Identify which cell holds the provided text, then report its (X, Y) central coordinate. 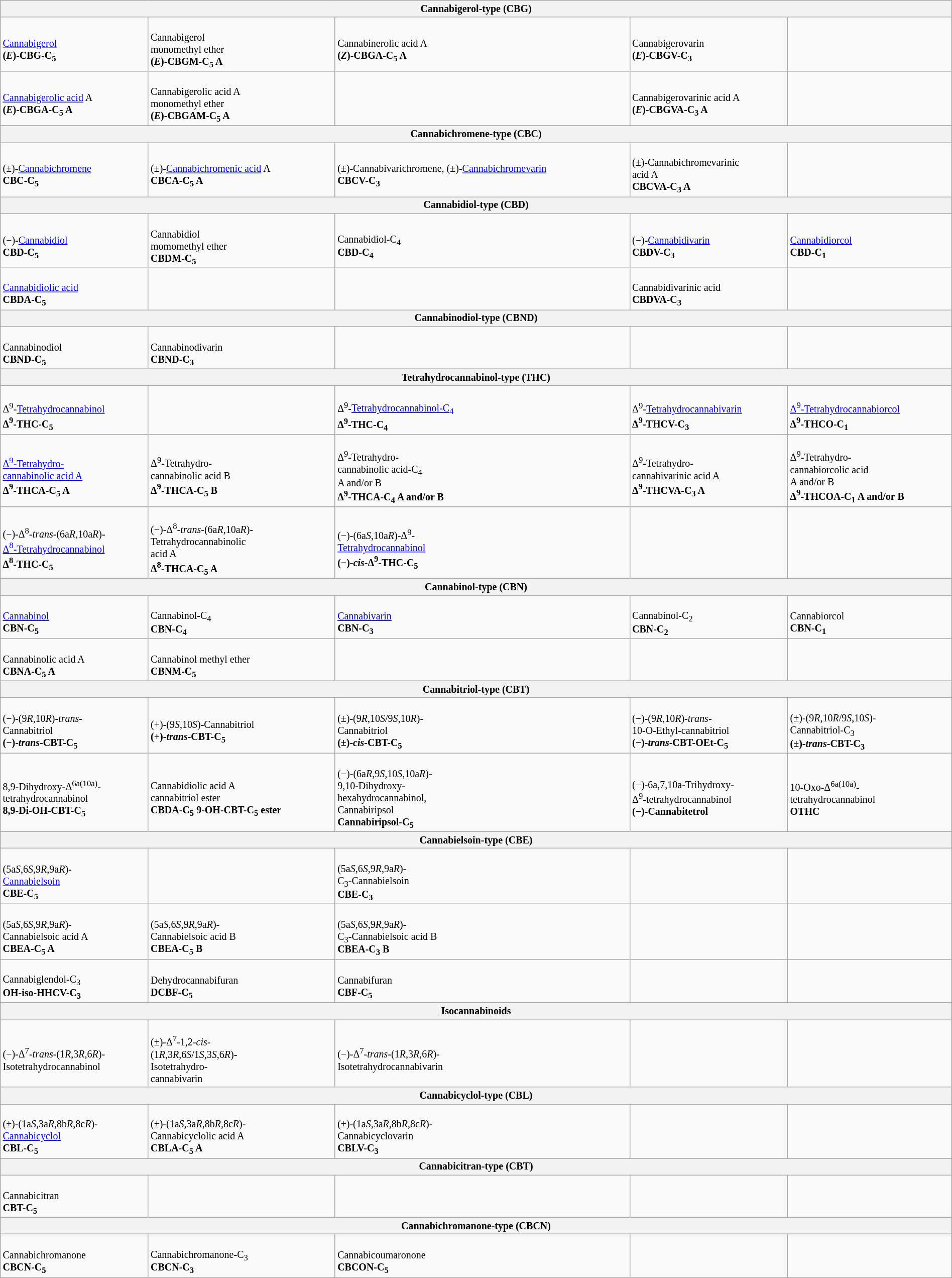
(−)-(9R,10R)-trans-Cannabitriol(−)-trans-CBT-C5 (74, 725)
Cannabidiol-type (CBD) (476, 205)
Cannabidiolmomomethyl etherCBDM-C5 (242, 241)
CannabicoumarononeCBCON-C5 (482, 1256)
Δ9-Tetrahydro-cannabinolic acid-C4A and/or BΔ9-THCA-C4 A and/or B (482, 471)
Cannabigerovarinic acid A(E)-CBGVA-C3 A (708, 98)
(±)-Cannabichromenic acid ACBCA-C5 A (242, 170)
Cannabidiolic acid Acannabitriol esterCBDA-C5 9-OH-CBT-C5 ester (242, 793)
8,9-Dihydroxy-Δ6a(10a)-tetrahydrocannabinol8,9-Di-OH-CBT-C5 (74, 793)
(±)-(1aS,3aR,8bR,8cR)-CannabicyclovarinCBLV-C3 (482, 1131)
(+)-(9S,10S)-Cannabitriol(+)-trans-CBT-C5 (242, 725)
Δ9-TetrahydrocannabinolΔ9-THC-C5 (74, 410)
Cannabidiol-C4CBD-C4 (482, 241)
(±)-Cannabichromevarinicacid ACBCVA-C3 A (708, 170)
(±)-(9R,10R/9S,10S)-Cannabitriol-C3(±)-trans-CBT-C3 (870, 725)
(−)-Δ7-trans-(1R,3R,6R)-Isotetrahydrocannabivarin (482, 1054)
(−)-Δ8-trans-(6aR,10aR)-Δ8-TetrahydrocannabinolΔ8-THC-C5 (74, 543)
(−)-(6aR,9S,10S,10aR)-9,10-Dihydroxy-hexahydrocannabinol,CannabiripsolCannabiripsol-C5 (482, 793)
Isocannabinoids (476, 1011)
Cannabinol-C4CBN-C4 (242, 617)
(±)-(9R,10S/9S,10R)-Cannabitriol(±)-cis-CBT-C5 (482, 725)
CannabidiorcolCBD-C1 (870, 241)
(5aS,6S,9R,9aR)-Cannabielsoic acid ACBEA-C5 A (74, 932)
(−)-CannabidivarinCBDV-C3 (708, 241)
(−)-Δ8-trans-(6aR,10aR)-Tetrahydrocannabinolicacid AΔ8-THCA-C5 A (242, 543)
Δ9-Tetrahydro-cannabiorcolic acidA and/or BΔ9-THCOA-C1 A and/or B (870, 471)
(−)-6a,7,10a-Trihydroxy-Δ9-tetrahydrocannabinol(−)-Cannabitetrol (708, 793)
CannabifuranCBF-C5 (482, 981)
(5aS,6S,9R,9aR)-C3-CannabielsoinCBE-C3 (482, 876)
Cannabinodiol-type (CBND) (476, 318)
Cannabidiolic acidCBDA-C5 (74, 289)
Δ9-Tetrahydro-cannabinolic acid AΔ9-THCA-C5 A (74, 471)
(5aS,6S,9R,9aR)-CannabielsoinCBE-C5 (74, 876)
(−)-(9R,10R)-trans-10-O-Ethyl-cannabitriol(−)-trans-CBT-OEt-C5 (708, 725)
Cannabichromanone-type (CBCN) (476, 1226)
CannabichromanoneCBCN-C5 (74, 1256)
Δ9-TetrahydrocannabivarinΔ9-THCV-C3 (708, 410)
Cannabichromanone-C3CBCN-C3 (242, 1256)
Δ9-Tetrahydro-cannabivarinic acid AΔ9-THCVA-C3 A (708, 471)
10-Oxo-Δ6a(10a)-tetrahydrocannabinolOTHC (870, 793)
Cannabinol-type (CBN) (476, 587)
(−)-(6aS,10aR)-Δ9-Tetrahydrocannabinol(−)-cis-Δ9-THC-C5 (482, 543)
Cannabinerolic acid A(Z)-CBGA-C5 A (482, 45)
Cannabinolic acid ACBNA-C5 A (74, 660)
CannabiorcolCBN-C1 (870, 617)
(−)-CannabidiolCBD-C5 (74, 241)
Δ9-Tetrahydrocannabinol-C4Δ9-THC-C4 (482, 410)
(5aS,6S,9R,9aR)-C3-Cannabielsoic acid BCBEA-C3 B (482, 932)
(±)-Δ7-1,2-cis-(1R,3R,6S/1S,3S,6R)-Isotetrahydro-cannabivarin (242, 1054)
Cannabitriol-type (CBT) (476, 689)
DehydrocannabifuranDCBF-C5 (242, 981)
Cannabiglendol-C3OH-iso-HHCV-C3 (74, 981)
Cannabinol methyl etherCBNM-C5 (242, 660)
(5aS,6S,9R,9aR)-Cannabielsoic acid BCBEA-C5 B (242, 932)
CannabivarinCBN-C3 (482, 617)
(±)-Cannabivarichromene, (±)-CannabichromevarinCBCV-C3 (482, 170)
Tetrahydrocannabinol-type (THC) (476, 378)
CannabinodivarinCBND-C3 (242, 348)
CannabinodiolCBND-C5 (74, 348)
Cannabigerol(E)-CBG-C5 (74, 45)
CannabicitranCBT-C5 (74, 1196)
Cannabicyclol-type (CBL) (476, 1095)
Cannabigerol-type (CBG) (476, 9)
Cannabigerovarin(E)-CBGV-C3 (708, 45)
Cannabichromene-type (CBC) (476, 134)
CannabinolCBN-C5 (74, 617)
Cannabielsoin-type (CBE) (476, 840)
Cannabidivarinic acidCBDVA-C3 (708, 289)
Cannabigerolic acid A(E)-CBGA-C5 A (74, 98)
Cannabicitran-type (CBT) (476, 1166)
Δ9-TetrahydrocannabiorcolΔ9-THCO-C1 (870, 410)
Δ9-Tetrahydro-cannabinolic acid BΔ9-THCA-C5 B (242, 471)
(±)-(1aS,3aR,8bR,8cR)-Cannabicyclolic acid ACBLA-C5 A (242, 1131)
Cannabigerolic acid Amonomethyl ether(E)-CBGAM-C5 A (242, 98)
Cannabinol-C2CBN-C2 (708, 617)
(±)-CannabichromeneCBC-C5 (74, 170)
(−)-Δ7-trans-(1R,3R,6R)-Isotetrahydrocannabinol (74, 1054)
(±)-(1aS,3aR,8bR,8cR)-CannabicyclolCBL-C5 (74, 1131)
Cannabigerolmonomethyl ether(E)-CBGM-C5 A (242, 45)
